Search for the cell housing the specified text and yield its [x, y] center coordinate. 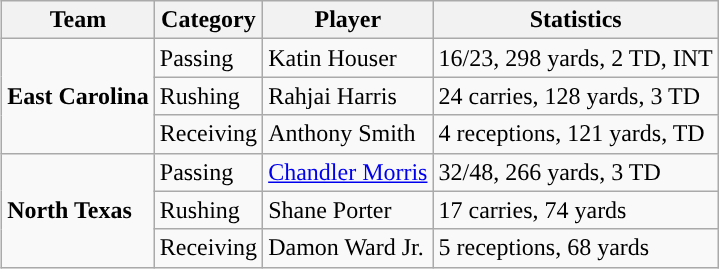
32/48, 266 yards, 3 TD [576, 172]
24 carries, 128 yards, 3 TD [576, 96]
Damon Ward Jr. [348, 248]
Team [78, 20]
Chandler Morris [348, 172]
Category [208, 20]
Statistics [576, 20]
Player [348, 20]
Anthony Smith [348, 134]
North Texas [78, 210]
Rahjai Harris [348, 96]
East Carolina [78, 96]
17 carries, 74 yards [576, 210]
Shane Porter [348, 210]
Katin Houser [348, 58]
5 receptions, 68 yards [576, 248]
16/23, 298 yards, 2 TD, INT [576, 58]
4 receptions, 121 yards, TD [576, 134]
